Output the (x, y) coordinate of the center of the cell containing the given text.  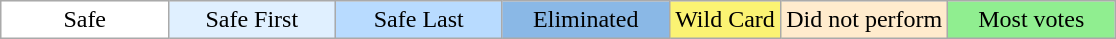
Did not perform (864, 20)
Safe First (252, 20)
Safe (84, 20)
Safe Last (418, 20)
Most votes (1032, 20)
Wild Card (724, 20)
Eliminated (586, 20)
